Search for the cell housing the specified text and yield its (X, Y) center coordinate. 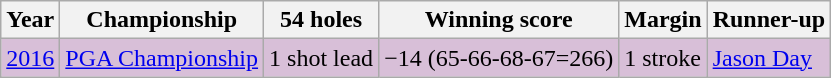
PGA Championship (162, 58)
1 stroke (663, 58)
2016 (30, 58)
54 holes (322, 20)
Year (30, 20)
Runner-up (769, 20)
−14 (65-66-68-67=266) (499, 58)
1 shot lead (322, 58)
Winning score (499, 20)
Championship (162, 20)
Margin (663, 20)
Jason Day (769, 58)
